Return (x, y) of the center of cell containing provided text 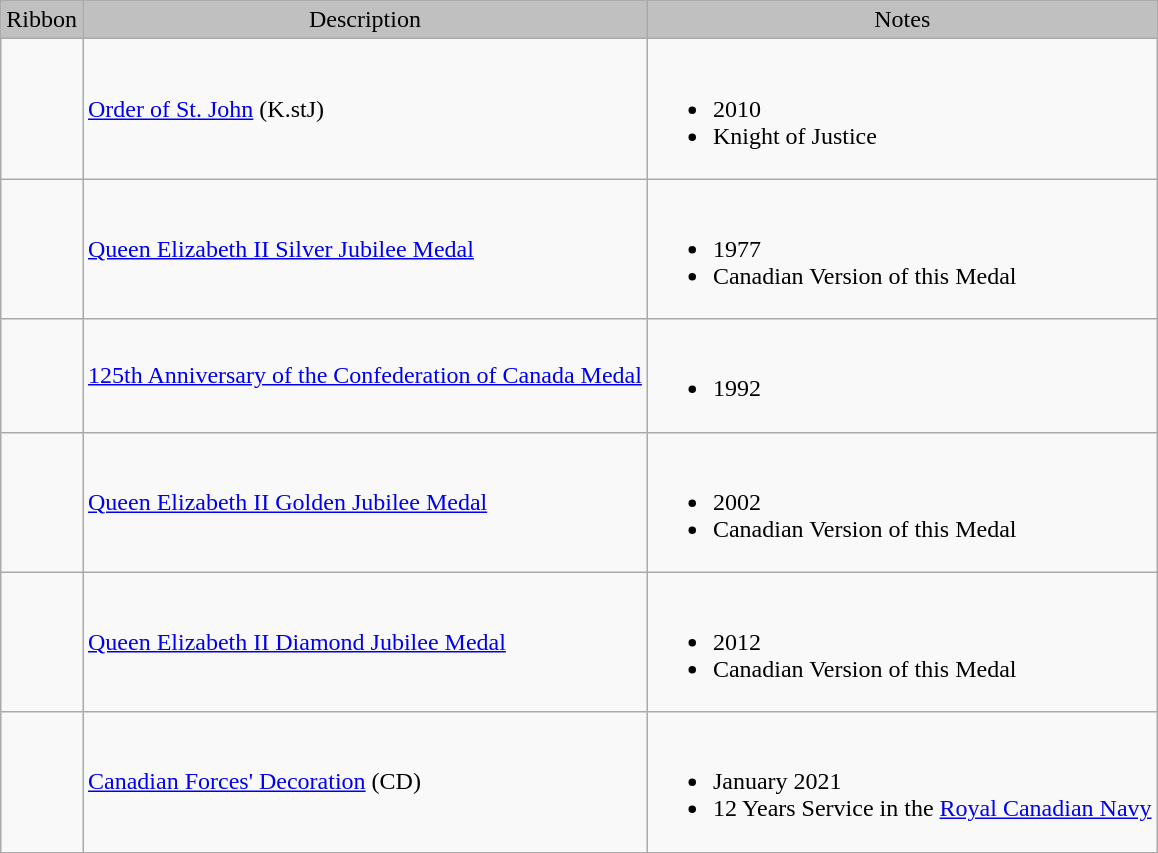
Queen Elizabeth II Golden Jubilee Medal (364, 502)
Queen Elizabeth II Diamond Jubilee Medal (364, 642)
January 202112 Years Service in the Royal Canadian Navy (902, 782)
Order of St. John (K.stJ) (364, 109)
Notes (902, 20)
Description (364, 20)
2002Canadian Version of this Medal (902, 502)
2012Canadian Version of this Medal (902, 642)
125th Anniversary of the Confederation of Canada Medal (364, 376)
2010Knight of Justice (902, 109)
Canadian Forces' Decoration (CD) (364, 782)
1992 (902, 376)
1977Canadian Version of this Medal (902, 249)
Queen Elizabeth II Silver Jubilee Medal (364, 249)
Ribbon (42, 20)
